Return [X, Y] of the center of cell containing provided text 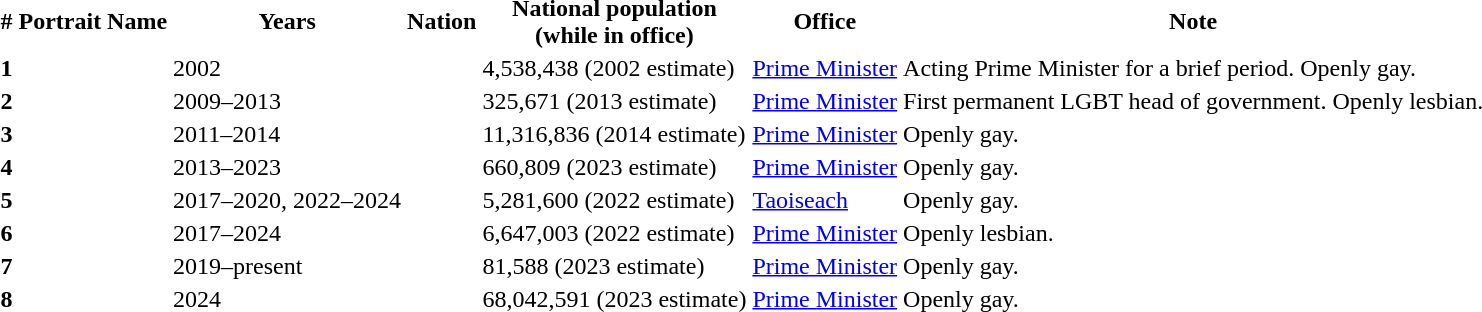
2019–present [288, 266]
Taoiseach [825, 200]
81,588 (2023 estimate) [614, 266]
2013–2023 [288, 167]
2017–2024 [288, 233]
4,538,438 (2002 estimate) [614, 68]
2002 [288, 68]
11,316,836 (2014 estimate) [614, 134]
2011–2014 [288, 134]
2009–2013 [288, 101]
2017–2020, 2022–2024 [288, 200]
325,671 (2013 estimate) [614, 101]
660,809 (2023 estimate) [614, 167]
6,647,003 (2022 estimate) [614, 233]
5,281,600 (2022 estimate) [614, 200]
